Scan for the cell matching the given text and deliver its (x, y) coordinate at center. 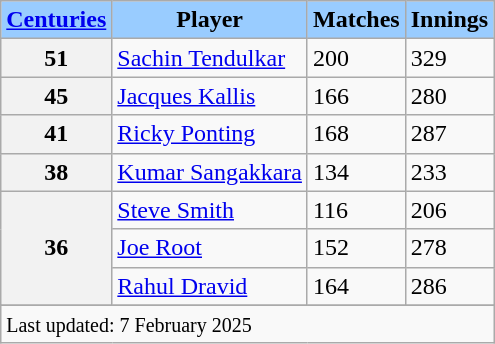
168 (356, 134)
134 (356, 172)
329 (449, 58)
51 (56, 58)
200 (356, 58)
36 (56, 248)
Player (210, 20)
Rahul Dravid (210, 286)
Joe Root (210, 248)
45 (56, 96)
Centuries (56, 20)
164 (356, 286)
206 (449, 210)
287 (449, 134)
278 (449, 248)
Sachin Tendulkar (210, 58)
280 (449, 96)
Matches (356, 20)
Ricky Ponting (210, 134)
41 (56, 134)
Jacques Kallis (210, 96)
Last updated: 7 February 2025 (248, 324)
Steve Smith (210, 210)
286 (449, 286)
152 (356, 248)
Innings (449, 20)
Kumar Sangakkara (210, 172)
38 (56, 172)
166 (356, 96)
233 (449, 172)
116 (356, 210)
